For the text-containing cell, return its midpoint in (X, Y) coordinate format. 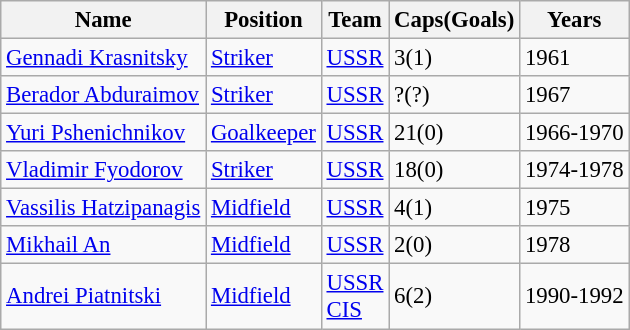
1966-1970 (574, 133)
1974-1978 (574, 170)
18(0) (454, 170)
Position (264, 20)
USSR CIS (355, 296)
Yuri Pshenichnikov (104, 133)
Vassilis Hatzipanagis (104, 208)
1975 (574, 208)
?(?) (454, 95)
Name (104, 20)
Years (574, 20)
2(0) (454, 245)
Goalkeeper (264, 133)
1978 (574, 245)
6(2) (454, 296)
Mikhail An (104, 245)
Team (355, 20)
3(1) (454, 58)
Berador Abduraimov (104, 95)
Andrei Piatnitski (104, 296)
Vladimir Fyodorov (104, 170)
Caps(Goals) (454, 20)
21(0) (454, 133)
1961 (574, 58)
1967 (574, 95)
1990-1992 (574, 296)
Gennadi Krasnitsky (104, 58)
4(1) (454, 208)
